Identify which cell holds the provided text, then report its [X, Y] central coordinate. 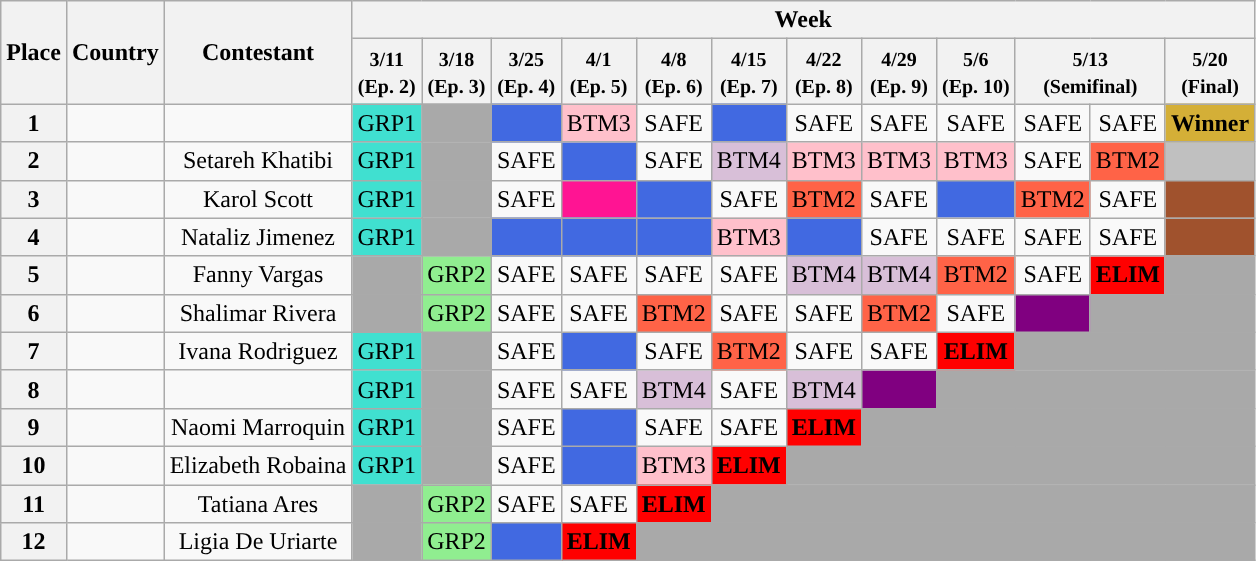
Elizabeth Robaina [258, 465]
Naomi Marroquin [258, 427]
11 [34, 503]
Country [115, 52]
Nataliz Jimenez [258, 237]
Fanny Vargas [258, 275]
Winner [1210, 123]
10 [34, 465]
3/18 (Ep. 3) [457, 72]
Shalimar Rivera [258, 313]
5 [34, 275]
12 [34, 542]
4/1 (Ep. 5) [598, 72]
4/8(Ep. 6) [674, 72]
2 [34, 161]
Setareh Khatibi [258, 161]
6 [34, 313]
Tatiana Ares [258, 503]
5/13(Semifinal) [1090, 72]
4/15(Ep. 7) [748, 72]
5/20(Final) [1210, 72]
7 [34, 351]
Contestant [258, 52]
Ivana Rodriguez [258, 351]
8 [34, 389]
Place [34, 52]
3/11 (Ep. 2) [387, 72]
Week [804, 20]
Karol Scott [258, 199]
Ligia De Uriarte [258, 542]
9 [34, 427]
4 [34, 237]
4/22(Ep. 8) [824, 72]
4/29(Ep. 9) [898, 72]
5/6(Ep. 10) [976, 72]
3 [34, 199]
1 [34, 123]
3/25 (Ep. 4) [526, 72]
